Detect which cell encompasses the target text, then output its (x, y) center coordinate. 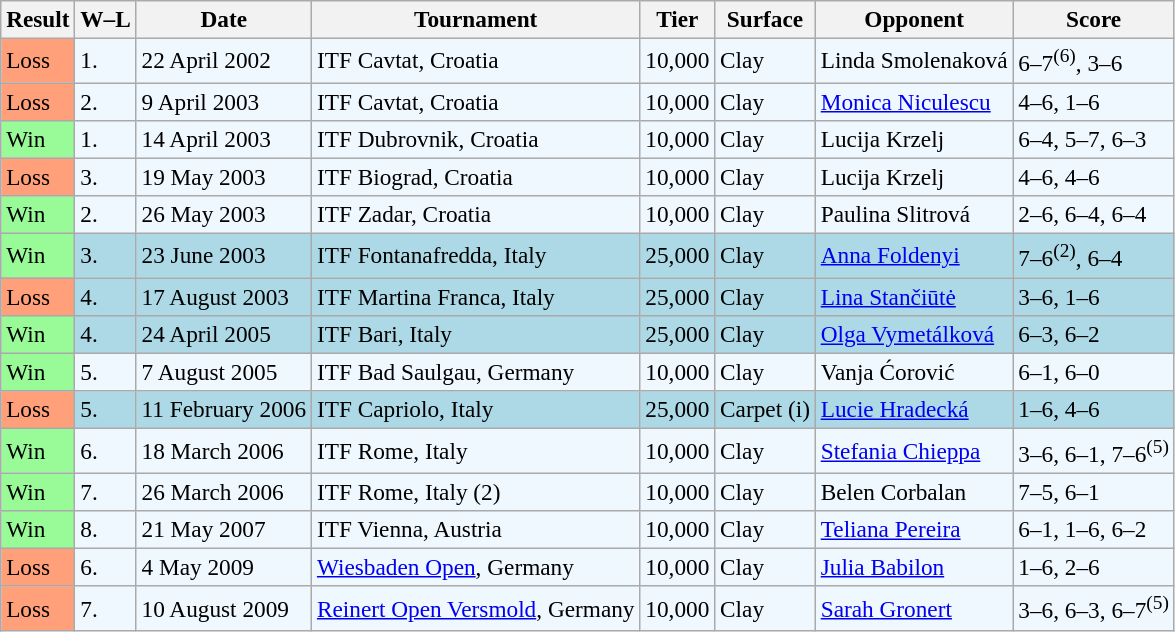
Tournament (476, 19)
Lina Stančiūtė (914, 296)
Surface (766, 19)
ITF Vienna, Austria (476, 529)
6–1, 1–6, 6–2 (1094, 529)
1–6, 4–6 (1094, 410)
W–L (106, 19)
Tier (678, 19)
7–6(2), 6–4 (1094, 255)
Wiesbaden Open, Germany (476, 567)
ITF Rome, Italy (476, 450)
4–6, 1–6 (1094, 101)
ITF Biograd, Croatia (476, 177)
9 April 2003 (224, 101)
Anna Foldenyi (914, 255)
18 March 2006 (224, 450)
Carpet (i) (766, 410)
Linda Smolenaková (914, 60)
Vanja Ćorović (914, 372)
ITF Zadar, Croatia (476, 214)
Julia Babilon (914, 567)
Reinert Open Versmold, Germany (476, 608)
Opponent (914, 19)
Stefania Chieppa (914, 450)
10 August 2009 (224, 608)
6–7(6), 3–6 (1094, 60)
4 May 2009 (224, 567)
1–6, 2–6 (1094, 567)
24 April 2005 (224, 334)
ITF Martina Franca, Italy (476, 296)
Monica Niculescu (914, 101)
ITF Bad Saulgau, Germany (476, 372)
Paulina Slitrová (914, 214)
Score (1094, 19)
Belen Corbalan (914, 491)
ITF Fontanafredda, Italy (476, 255)
8. (106, 529)
17 August 2003 (224, 296)
23 June 2003 (224, 255)
14 April 2003 (224, 139)
2–6, 6–4, 6–4 (1094, 214)
26 March 2006 (224, 491)
3–6, 6–3, 6–7(5) (1094, 608)
Sarah Gronert (914, 608)
7 August 2005 (224, 372)
Teliana Pereira (914, 529)
Date (224, 19)
21 May 2007 (224, 529)
3–6, 1–6 (1094, 296)
7–5, 6–1 (1094, 491)
6–1, 6–0 (1094, 372)
3–6, 6–1, 7–6(5) (1094, 450)
6–3, 6–2 (1094, 334)
22 April 2002 (224, 60)
Olga Vymetálková (914, 334)
19 May 2003 (224, 177)
ITF Bari, Italy (476, 334)
Lucie Hradecká (914, 410)
ITF Rome, Italy (2) (476, 491)
6–4, 5–7, 6–3 (1094, 139)
4–6, 4–6 (1094, 177)
ITF Dubrovnik, Croatia (476, 139)
Result (38, 19)
ITF Capriolo, Italy (476, 410)
26 May 2003 (224, 214)
11 February 2006 (224, 410)
